Determine the (x, y) coordinate at the center of the cell enclosing the given text.  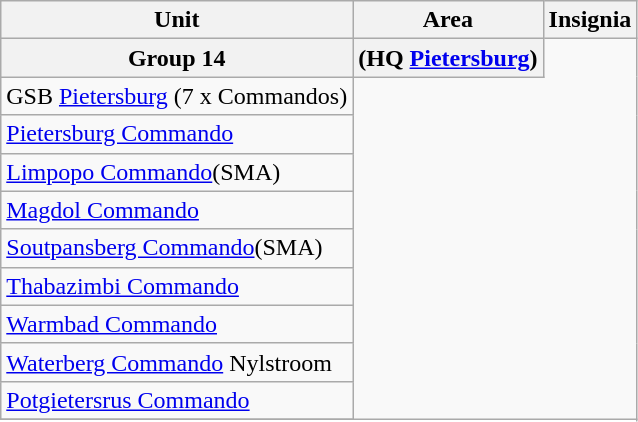
Magdol Commando (177, 210)
Waterberg Commando Nylstroom (177, 362)
Thabazimbi Commando (177, 286)
Warmbad Commando (177, 324)
GSB Pietersburg (7 x Commandos) (177, 96)
Unit (177, 20)
Potgietersrus Commando (177, 400)
(HQ Pietersburg) (448, 58)
Group 14 (177, 58)
Insignia (590, 20)
Pietersburg Commando (177, 134)
Soutpansberg Commando(SMA) (177, 248)
Limpopo Commando(SMA) (177, 172)
Area (448, 20)
